Find where the given text appears and provide that cell's center as [x, y] coordinate. 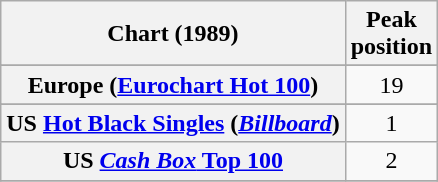
1 [391, 123]
Chart (1989) [173, 34]
US Cash Box Top 100 [173, 161]
US Hot Black Singles (Billboard) [173, 123]
2 [391, 161]
Peakposition [391, 34]
Europe (Eurochart Hot 100) [173, 85]
19 [391, 85]
